Determine the [x, y] coordinate at the center of the cell enclosing the given text.  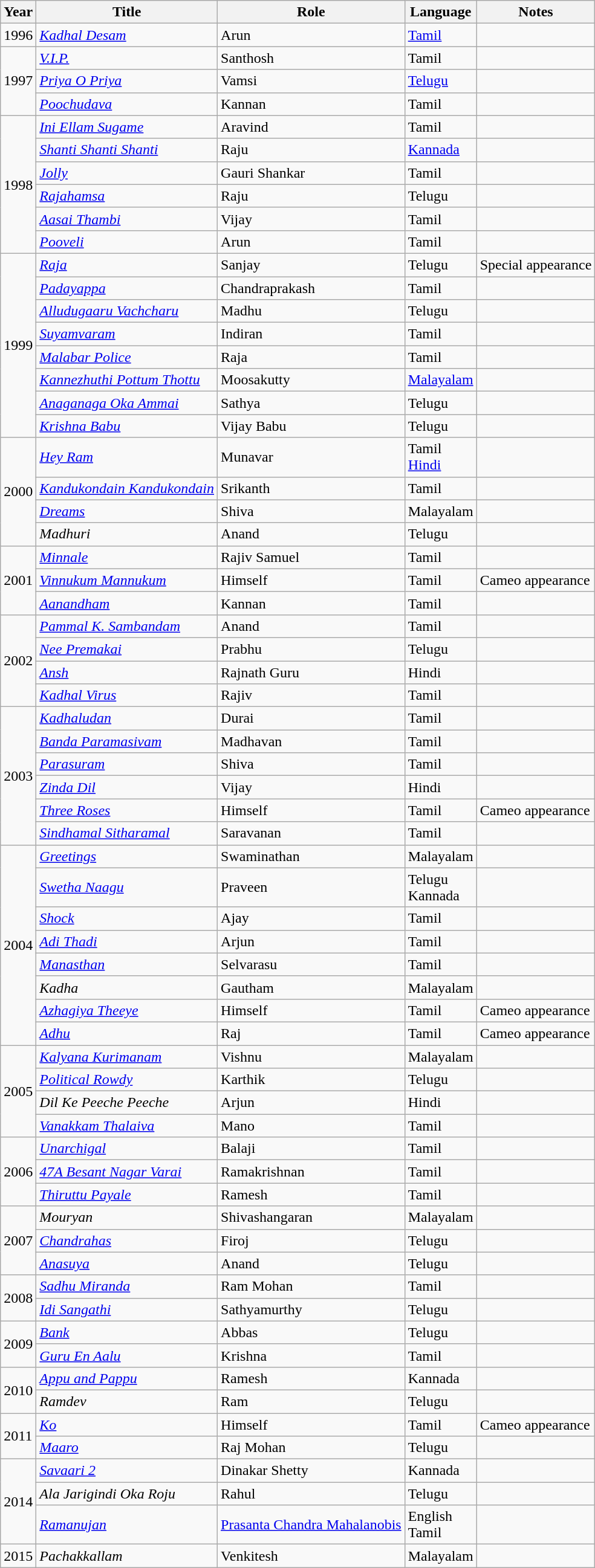
EnglishTamil [440, 1525]
1996 [18, 35]
Role [311, 12]
Ansh [127, 673]
2006 [18, 1172]
Swetha Naagu [127, 887]
Aravind [311, 127]
Adi Thadi [127, 941]
Sadhu Miranda [127, 1286]
Raj Mohan [311, 1448]
Durai [311, 718]
Kadhal Virus [127, 695]
Poochudava [127, 104]
Venkitesh [311, 1556]
Madhu [311, 311]
2015 [18, 1556]
Adhu [127, 1033]
Idi Sangathi [127, 1309]
1997 [18, 81]
Vanakkam Thalaiva [127, 1126]
Padayappa [127, 288]
Azhagiya Theeye [127, 1010]
Saravanan [311, 833]
Indiran [311, 334]
Mouryan [127, 1218]
Prasanta Chandra Mahalanobis [311, 1525]
TeluguKannada [440, 887]
Ramakrishnan [311, 1172]
Malabar Police [127, 357]
Vamsi [311, 81]
Swaminathan [311, 856]
Praveen [311, 887]
Shanti Shanti Shanti [127, 150]
Kannezhuthi Pottum Thottu [127, 380]
Dreams [127, 511]
Zinda Dil [127, 787]
Kalyana Kurimanam [127, 1057]
Aanandham [127, 603]
2007 [18, 1241]
Appu and Pappu [127, 1378]
2004 [18, 945]
Language [440, 12]
Ram Mohan [311, 1286]
Bank [127, 1332]
Shock [127, 918]
Unarchigal [127, 1149]
Chandraprakash [311, 288]
2000 [18, 492]
Greetings [127, 856]
Selvarasu [311, 964]
Rahul [311, 1494]
Santhosh [311, 58]
Pammal K. Sambandam [127, 626]
Manasthan [127, 964]
Priya O Priya [127, 81]
Three Roses [127, 810]
2002 [18, 660]
Aasai Thambi [127, 219]
Minnale [127, 557]
Vishnu [311, 1057]
Thiruttu Payale [127, 1195]
Moosakutty [311, 380]
Ramdev [127, 1401]
Anasuya [127, 1263]
2009 [18, 1344]
Chandrahas [127, 1241]
Madhavan [311, 741]
Ala Jarigindi Oka Roju [127, 1494]
Kadhal Desam [127, 35]
Shivashangaran [311, 1218]
47A Besant Nagar Varai [127, 1172]
TamilHindi [440, 457]
2011 [18, 1436]
Year [18, 12]
2014 [18, 1502]
Ini Ellam Sugame [127, 127]
Hey Ram [127, 457]
Ram [311, 1401]
Kadha [127, 987]
Krishna Babu [127, 426]
Savaari 2 [127, 1471]
Abbas [311, 1332]
Sindhamal Sitharamal [127, 833]
Munavar [311, 457]
2001 [18, 580]
Karthik [311, 1080]
Banda Paramasivam [127, 741]
Maaro [127, 1448]
2003 [18, 776]
Srikanth [311, 488]
2008 [18, 1298]
Kandukondain Kandukondain [127, 488]
2005 [18, 1091]
Gautham [311, 987]
Raj [311, 1033]
Ramanujan [127, 1525]
Alludugaaru Vachcharu [127, 311]
Mano [311, 1126]
Suyamvaram [127, 334]
Dil Ke Peeche Peeche [127, 1103]
1999 [18, 345]
Kadhaludan [127, 718]
2010 [18, 1390]
Balaji [311, 1149]
Gauri Shankar [311, 173]
Prabhu [311, 649]
Vinnukum Mannukum [127, 580]
Pooveli [127, 242]
Madhuri [127, 534]
Parasuram [127, 764]
Dinakar Shetty [311, 1471]
Sanjay [311, 265]
Rajnath Guru [311, 673]
Sathyamurthy [311, 1309]
Special appearance [536, 265]
Political Rowdy [127, 1080]
Ko [127, 1424]
V.I.P. [127, 58]
Notes [536, 12]
Anaganaga Oka Ammai [127, 403]
1998 [18, 184]
Rajiv [311, 695]
Ajay [311, 918]
Krishna [311, 1355]
Jolly [127, 173]
Rajiv Samuel [311, 557]
Pachakkallam [127, 1556]
Vijay Babu [311, 426]
Guru En Aalu [127, 1355]
Title [127, 12]
Firoj [311, 1241]
Nee Premakai [127, 649]
Rajahamsa [127, 196]
Sathya [311, 403]
